Extract the (X, Y) coordinate from the center of the cell holding the provided text.  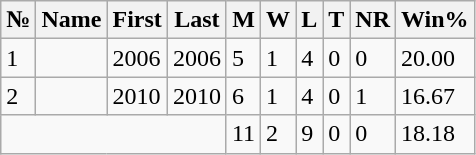
18.18 (436, 134)
11 (243, 134)
L (310, 20)
T (336, 20)
20.00 (436, 58)
9 (310, 134)
16.67 (436, 96)
№ (18, 20)
Name (72, 20)
M (243, 20)
First (137, 20)
W (278, 20)
Win% (436, 20)
Last (196, 20)
6 (243, 96)
5 (243, 58)
NR (373, 20)
